For the text-containing cell, return its midpoint in (X, Y) coordinate format. 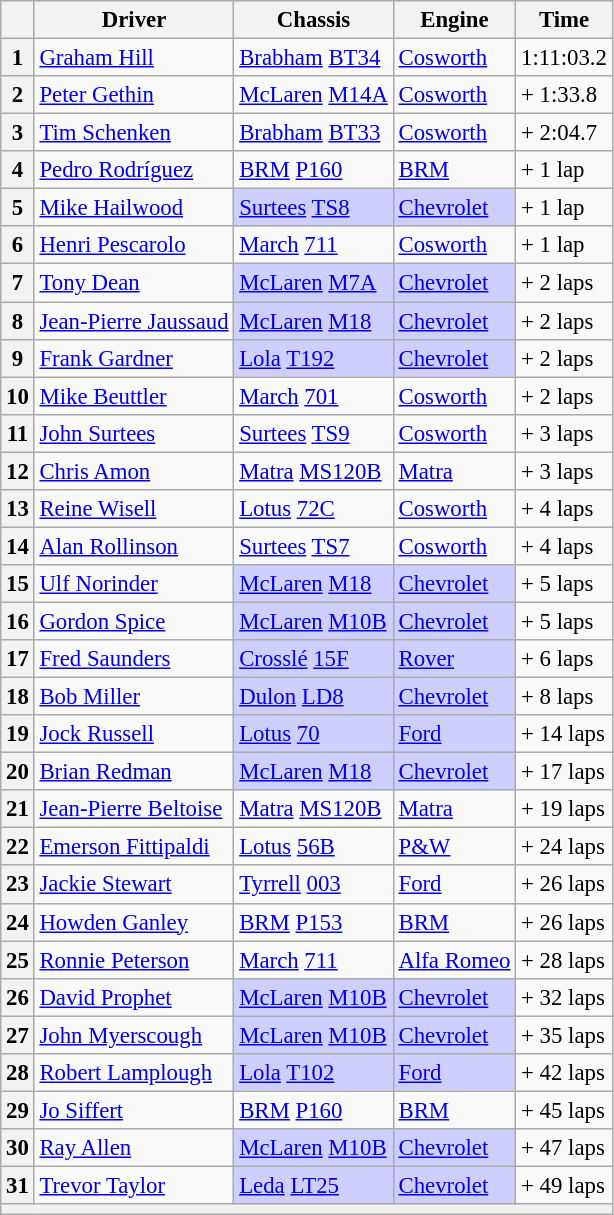
Trevor Taylor (134, 1185)
Leda LT25 (314, 1185)
+ 17 laps (564, 772)
28 (18, 1073)
Emerson Fittipaldi (134, 847)
+ 24 laps (564, 847)
16 (18, 621)
+ 14 laps (564, 734)
Jean-Pierre Jaussaud (134, 321)
11 (18, 433)
Lotus 72C (314, 509)
Mike Hailwood (134, 208)
Jock Russell (134, 734)
John Myerscough (134, 1035)
31 (18, 1185)
+ 8 laps (564, 697)
+ 6 laps (564, 659)
Crosslé 15F (314, 659)
12 (18, 471)
20 (18, 772)
Tony Dean (134, 283)
+ 45 laps (564, 1110)
Mike Beuttler (134, 396)
BRM P153 (314, 922)
+ 47 laps (564, 1148)
26 (18, 997)
+ 1:33.8 (564, 95)
Jo Siffert (134, 1110)
22 (18, 847)
Lola T192 (314, 358)
Lotus 56B (314, 847)
Reine Wisell (134, 509)
+ 28 laps (564, 960)
John Surtees (134, 433)
Lotus 70 (314, 734)
Alan Rollinson (134, 546)
Dulon LD8 (314, 697)
Tyrrell 003 (314, 885)
19 (18, 734)
+ 32 laps (564, 997)
Tim Schenken (134, 133)
10 (18, 396)
Frank Gardner (134, 358)
21 (18, 809)
15 (18, 584)
Brian Redman (134, 772)
29 (18, 1110)
3 (18, 133)
Lola T102 (314, 1073)
Chris Amon (134, 471)
Gordon Spice (134, 621)
March 701 (314, 396)
Robert Lamplough (134, 1073)
Chassis (314, 20)
Ulf Norinder (134, 584)
24 (18, 922)
17 (18, 659)
27 (18, 1035)
Pedro Rodríguez (134, 170)
Alfa Romeo (454, 960)
25 (18, 960)
Brabham BT34 (314, 58)
McLaren M14A (314, 95)
2 (18, 95)
13 (18, 509)
P&W (454, 847)
Jackie Stewart (134, 885)
Fred Saunders (134, 659)
6 (18, 245)
Ronnie Peterson (134, 960)
30 (18, 1148)
Surtees TS7 (314, 546)
4 (18, 170)
Brabham BT33 (314, 133)
Surtees TS8 (314, 208)
Howden Ganley (134, 922)
+ 35 laps (564, 1035)
+ 42 laps (564, 1073)
5 (18, 208)
18 (18, 697)
Rover (454, 659)
23 (18, 885)
+ 49 laps (564, 1185)
9 (18, 358)
14 (18, 546)
8 (18, 321)
Time (564, 20)
Ray Allen (134, 1148)
Henri Pescarolo (134, 245)
Peter Gethin (134, 95)
McLaren M7A (314, 283)
+ 19 laps (564, 809)
Driver (134, 20)
+ 2:04.7 (564, 133)
Surtees TS9 (314, 433)
Jean-Pierre Beltoise (134, 809)
7 (18, 283)
Graham Hill (134, 58)
Engine (454, 20)
1 (18, 58)
1:11:03.2 (564, 58)
David Prophet (134, 997)
Bob Miller (134, 697)
